Search for the cell housing the specified text and yield its [X, Y] center coordinate. 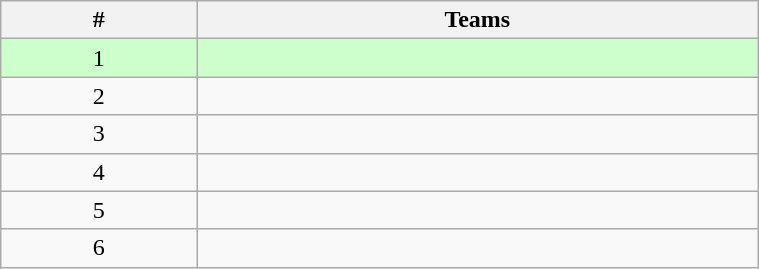
# [99, 20]
3 [99, 134]
4 [99, 172]
6 [99, 248]
2 [99, 96]
5 [99, 210]
Teams [478, 20]
1 [99, 58]
